Capture the cell that displays the provided text and extract its [x, y] central coordinate. 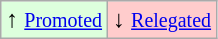
↑ Promoted [54, 20]
↓ Relegated [162, 20]
